Output the [X, Y] coordinate of the center of the cell containing the given text.  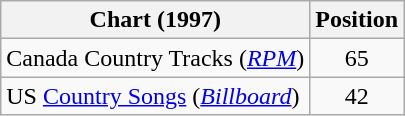
US Country Songs (Billboard) [156, 96]
65 [357, 58]
42 [357, 96]
Chart (1997) [156, 20]
Position [357, 20]
Canada Country Tracks (RPM) [156, 58]
